Identify which cell holds the provided text, then report its (x, y) central coordinate. 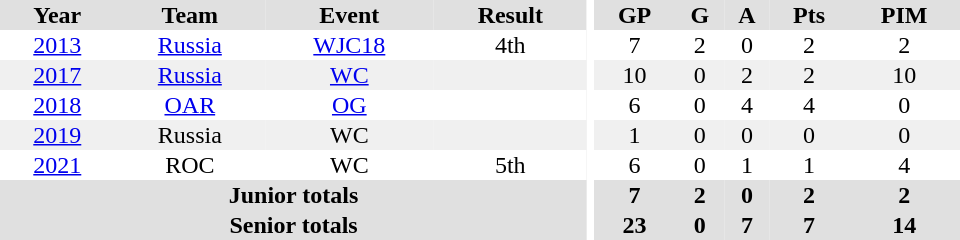
PIM (904, 15)
Team (190, 15)
A (747, 15)
GP (635, 15)
G (700, 15)
Junior totals (294, 195)
OAR (190, 105)
4th (511, 45)
ROC (190, 165)
Senior totals (294, 225)
2021 (58, 165)
Result (511, 15)
5th (511, 165)
2013 (58, 45)
WJC18 (349, 45)
OG (349, 105)
2018 (58, 105)
Pts (810, 15)
Year (58, 15)
Event (349, 15)
23 (635, 225)
14 (904, 225)
2017 (58, 75)
2019 (58, 135)
